Return the [X, Y] coordinate for the center point of the cell that contains the specified text.  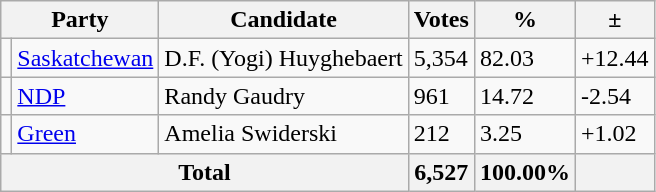
NDP [86, 96]
3.25 [524, 134]
212 [441, 134]
Amelia Swiderski [284, 134]
14.72 [524, 96]
100.00% [524, 172]
+12.44 [614, 58]
Votes [441, 20]
5,354 [441, 58]
Party [80, 20]
961 [441, 96]
Total [204, 172]
Saskatchewan [86, 58]
Green [86, 134]
% [524, 20]
± [614, 20]
-2.54 [614, 96]
Candidate [284, 20]
6,527 [441, 172]
82.03 [524, 58]
Randy Gaudry [284, 96]
+1.02 [614, 134]
D.F. (Yogi) Huyghebaert [284, 58]
